Return the (X, Y) coordinate for the center point of the cell that contains the specified text.  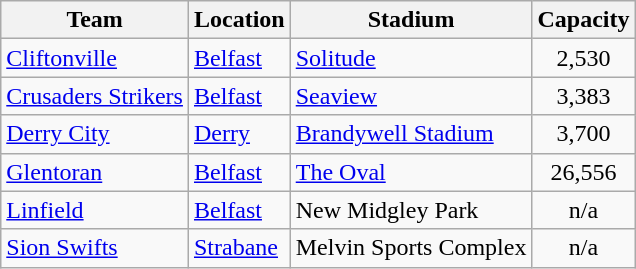
Capacity (584, 20)
Glentoran (95, 172)
Linfield (95, 210)
26,556 (584, 172)
Derry (239, 134)
Stadium (411, 20)
New Midgley Park (411, 210)
Seaview (411, 96)
Solitude (411, 58)
Brandywell Stadium (411, 134)
Melvin Sports Complex (411, 248)
Cliftonville (95, 58)
Strabane (239, 248)
The Oval (411, 172)
3,383 (584, 96)
Team (95, 20)
Sion Swifts (95, 248)
2,530 (584, 58)
Location (239, 20)
Crusaders Strikers (95, 96)
Derry City (95, 134)
3,700 (584, 134)
